Identify which cell holds the provided text, then report its [x, y] central coordinate. 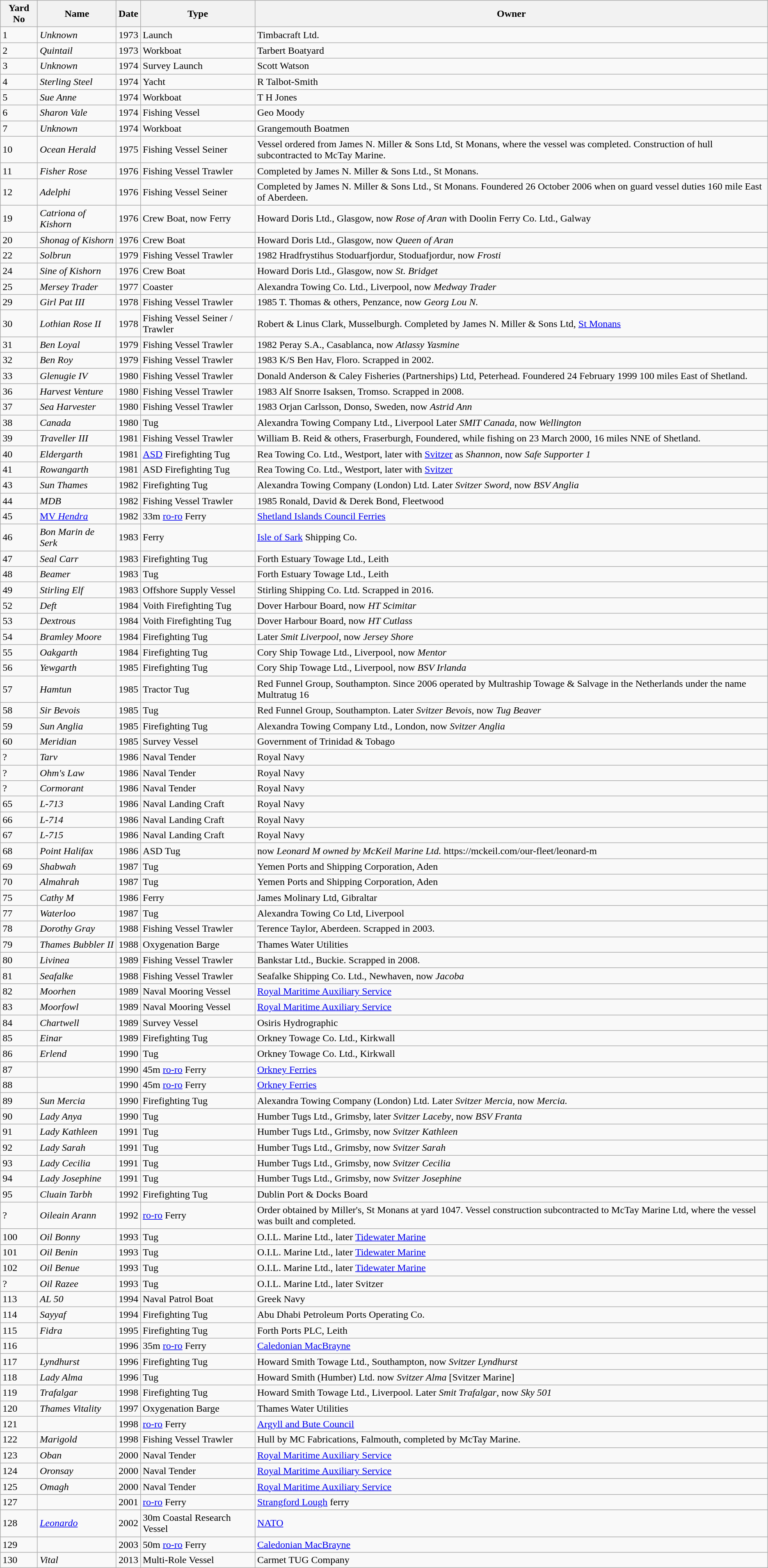
Isle of Sark Shipping Co. [511, 537]
Waterloo [77, 913]
Almahrah [77, 882]
19 [19, 218]
100 [19, 1237]
Crew Boat, now Ferry [198, 218]
Robert & Linus Clark, Musselburgh. Completed by James N. Miller & Sons Ltd, St Monans [511, 323]
Abu Dhabi Petroleum Ports Operating Co. [511, 1315]
Oil Benin [77, 1252]
Red Funnel Group, Southampton. Since 2006 operated by Multraship Towage & Salvage in the Netherlands under the name Multratug 16 [511, 689]
81 [19, 976]
50m ro-ro Ferry [198, 1545]
Tarv [77, 757]
Seafalke Shipping Co. Ltd., Newhaven, now Jacoba [511, 976]
Later Smit Liverpool, now Jersey Shore [511, 637]
59 [19, 726]
37 [19, 407]
Sun Anglia [77, 726]
85 [19, 1038]
127 [19, 1502]
Forth Ports PLC, Leith [511, 1330]
Rea Towing Co. Ltd., Westport, later with Svitzer [511, 469]
Lady Alma [77, 1377]
Argyll and Bute Council [511, 1424]
75 [19, 898]
Solbrun [77, 256]
Fisher Rose [77, 171]
Shabwah [77, 866]
32 [19, 360]
Oil Razee [77, 1284]
William B. Reid & others, Fraserburgh, Foundered, while fishing on 23 March 2000, 16 miles NNE of Shetland. [511, 438]
MV Hendra [77, 517]
43 [19, 485]
55 [19, 652]
Humber Tugs Ltd., Grimsby, now Svitzer Sarah [511, 1147]
Quintail [77, 50]
123 [19, 1455]
39 [19, 438]
56 [19, 668]
25 [19, 287]
5 [19, 97]
1 [19, 35]
Yard No [19, 14]
Glenugie IV [77, 376]
77 [19, 913]
128 [19, 1523]
41 [19, 469]
Red Funnel Group, Southampton. Later Svitzer Bevois, now Tug Beaver [511, 710]
4 [19, 82]
Lady Anya [77, 1116]
80 [19, 960]
35m ro-ro Ferry [198, 1346]
Lyndhurst [77, 1362]
Fishing Vessel [198, 113]
Point Halifax [77, 851]
44 [19, 501]
Einar [77, 1038]
68 [19, 851]
67 [19, 835]
1985 T. Thomas & others, Penzance, now Georg Lou N. [511, 302]
Rea Towing Co. Ltd., Westport, later with Svitzer as Shannon, now Safe Supporter 1 [511, 454]
118 [19, 1377]
Scott Watson [511, 66]
Oban [77, 1455]
Humber Tugs Ltd., Grimsby, now Svitzer Cecilia [511, 1163]
120 [19, 1408]
117 [19, 1362]
Humber Tugs Ltd., Grimsby, now Svitzer Kathleen [511, 1132]
94 [19, 1179]
Osiris Hydrographic [511, 1023]
L-715 [77, 835]
Sterling Steel [77, 82]
Stirling Elf [77, 590]
Cathy M [77, 898]
1982 Hradfrystihus Stoduarfjordur, Stoduafjordur, now Frosti [511, 256]
Lady Kathleen [77, 1132]
Harvest Venture [77, 391]
93 [19, 1163]
79 [19, 944]
36 [19, 391]
Government of Trinidad & Tobago [511, 741]
Fidra [77, 1330]
Thames Bubbler II [77, 944]
Timbacraft Ltd. [511, 35]
57 [19, 689]
Vital [77, 1560]
2 [19, 50]
Howard Doris Ltd., Glasgow, now Queen of Aran [511, 240]
Howard Smith (Humber) Ltd. now Svitzer Alma [Svitzer Marine] [511, 1377]
Strangford Lough ferry [511, 1502]
Survey Launch [198, 66]
52 [19, 606]
Thames Vitality [77, 1408]
Howard Smith Towage Ltd., Southampton, now Svitzer Lyndhurst [511, 1362]
60 [19, 741]
Completed by James N. Miller & Sons Ltd., St Monans. Foundered 26 October 2006 when on guard vessel duties 160 mile East of Aberdeen. [511, 192]
Vessel ordered from James N. Miller & Sons Ltd, St Monans, where the vessel was completed. Construction of hull subcontracted to McTay Marine. [511, 149]
Meridian [77, 741]
115 [19, 1330]
O.I.L. Marine Ltd., later Svitzer [511, 1284]
101 [19, 1252]
2002 [128, 1523]
Alexandra Towing Co. Ltd., Liverpool, now Medway Trader [511, 287]
Cluain Tarbh [77, 1194]
53 [19, 621]
2001 [128, 1502]
Omagh [77, 1486]
Catriona of Kishorn [77, 218]
Stirling Shipping Co. Ltd. Scrapped in 2016. [511, 590]
91 [19, 1132]
James Molinary Ltd, Gibraltar [511, 898]
1982 Peray S.A., Casablanca, now Atlassy Yasmine [511, 345]
31 [19, 345]
86 [19, 1054]
82 [19, 991]
Eldergarth [77, 454]
Howard Doris Ltd., Glasgow, now St. Bridget [511, 271]
Grangemouth Boatmen [511, 128]
Livinea [77, 960]
92 [19, 1147]
1983 Alf Snorre Isaksen, Tromso. Scrapped in 2008. [511, 391]
Sue Anne [77, 97]
11 [19, 171]
Sayyaf [77, 1315]
Girl Pat III [77, 302]
1995 [128, 1330]
30 [19, 323]
Moorhen [77, 991]
Hamtun [77, 689]
Trafalgar [77, 1393]
Ben Loyal [77, 345]
Shonag of Kishorn [77, 240]
Beamer [77, 574]
2003 [128, 1545]
R Talbot-Smith [511, 82]
30m Coastal Research Vessel [198, 1523]
Lady Josephine [77, 1179]
Completed by James N. Miller & Sons Ltd., St Monans. [511, 171]
Seal Carr [77, 559]
Seafalke [77, 976]
Marigold [77, 1440]
119 [19, 1393]
Type [198, 14]
Oakgarth [77, 652]
Traveller III [77, 438]
AL 50 [77, 1299]
6 [19, 113]
Dover Harbour Board, now HT Cutlass [511, 621]
Yewgarth [77, 668]
7 [19, 128]
Order obtained by Miller's, St Monans at yard 1047. Vessel construction subcontracted to McTay Marine Ltd, where the vessel was built and completed. [511, 1215]
Leonardo [77, 1523]
89 [19, 1101]
Dover Harbour Board, now HT Scimitar [511, 606]
Lady Sarah [77, 1147]
102 [19, 1268]
65 [19, 804]
69 [19, 866]
Name [77, 14]
T H Jones [511, 97]
Alexandra Towing Company Ltd., London, now Svitzer Anglia [511, 726]
Terence Taylor, Aberdeen. Scrapped in 2003. [511, 929]
Canada [77, 423]
Geo Moody [511, 113]
116 [19, 1346]
Alexandra Towing Company Ltd., Liverpool Later SMIT Canada, now Wellington [511, 423]
Mersey Trader [77, 287]
29 [19, 302]
84 [19, 1023]
Humber Tugs Ltd., Grimsby, now Svitzer Josephine [511, 1179]
Bankstar Ltd., Buckie. Scrapped in 2008. [511, 960]
Alexandra Towing Company (London) Ltd. Later Svitzer Sword, now BSV Anglia [511, 485]
48 [19, 574]
129 [19, 1545]
54 [19, 637]
Greek Navy [511, 1299]
Alexandra Towing Co Ltd, Liverpool [511, 913]
90 [19, 1116]
Sine of Kishorn [77, 271]
33m ro-ro Ferry [198, 517]
Oil Bonny [77, 1237]
Offshore Supply Vessel [198, 590]
Erlend [77, 1054]
Bramley Moore [77, 637]
122 [19, 1440]
Howard Smith Towage Ltd., Liverpool. Later Smit Trafalgar, now Sky 501 [511, 1393]
1975 [128, 149]
L-713 [77, 804]
33 [19, 376]
22 [19, 256]
Hull by MC Fabrications, Falmouth, completed by McTay Marine. [511, 1440]
38 [19, 423]
Adelphi [77, 192]
40 [19, 454]
Ohm's Law [77, 773]
Carmet TUG Company [511, 1560]
1983 K/S Ben Hav, Floro. Scrapped in 2002. [511, 360]
Humber Tugs Ltd., Grimsby, later Svitzer Laceby, now BSV Franta [511, 1116]
Cormorant [77, 789]
Deft [77, 606]
Date [128, 14]
66 [19, 820]
130 [19, 1560]
Cory Ship Towage Ltd., Liverpool, now Mentor [511, 652]
Ocean Herald [77, 149]
3 [19, 66]
ASD Tug [198, 851]
Sea Harvester [77, 407]
20 [19, 240]
Oil Benue [77, 1268]
Yacht [198, 82]
95 [19, 1194]
70 [19, 882]
78 [19, 929]
Owner [511, 14]
now Leonard M owned by McKeil Marine Ltd. https://mckeil.com/our-fleet/leonard-m [511, 851]
Fishing Vessel Seiner / Trawler [198, 323]
Oronsay [77, 1471]
Dextrous [77, 621]
24 [19, 271]
Chartwell [77, 1023]
88 [19, 1085]
12 [19, 192]
1983 Orjan Carlsson, Donso, Sweden, now Astrid Ann [511, 407]
Rowangarth [77, 469]
Dublin Port & Docks Board [511, 1194]
1985 Ronald, David & Derek Bond, Fleetwood [511, 501]
MDB [77, 501]
2013 [128, 1560]
Shetland Islands Council Ferries [511, 517]
Launch [198, 35]
Lothian Rose II [77, 323]
Donald Anderson & Caley Fisheries (Partnerships) Ltd, Peterhead. Foundered 24 February 1999 100 miles East of Shetland. [511, 376]
87 [19, 1070]
Oileain Arann [77, 1215]
Alexandra Towing Company (London) Ltd. Later Svitzer Mercia, now Mercia. [511, 1101]
58 [19, 710]
Sharon Vale [77, 113]
NATO [511, 1523]
Sir Bevois [77, 710]
Bon Marin de Serk [77, 537]
1977 [128, 287]
Multi-Role Vessel [198, 1560]
Sun Thames [77, 485]
49 [19, 590]
124 [19, 1471]
Coaster [198, 287]
46 [19, 537]
45 [19, 517]
Naval Patrol Boat [198, 1299]
113 [19, 1299]
1997 [128, 1408]
Tractor Tug [198, 689]
10 [19, 149]
114 [19, 1315]
47 [19, 559]
Lady Cecilia [77, 1163]
Howard Doris Ltd., Glasgow, now Rose of Aran with Doolin Ferry Co. Ltd., Galway [511, 218]
Dorothy Gray [77, 929]
Cory Ship Towage Ltd., Liverpool, now BSV Irlanda [511, 668]
Sun Mercia [77, 1101]
Moorfowl [77, 1007]
Tarbert Boatyard [511, 50]
83 [19, 1007]
L-714 [77, 820]
Ben Roy [77, 360]
121 [19, 1424]
125 [19, 1486]
